For the text-containing cell, return its midpoint in [x, y] coordinate format. 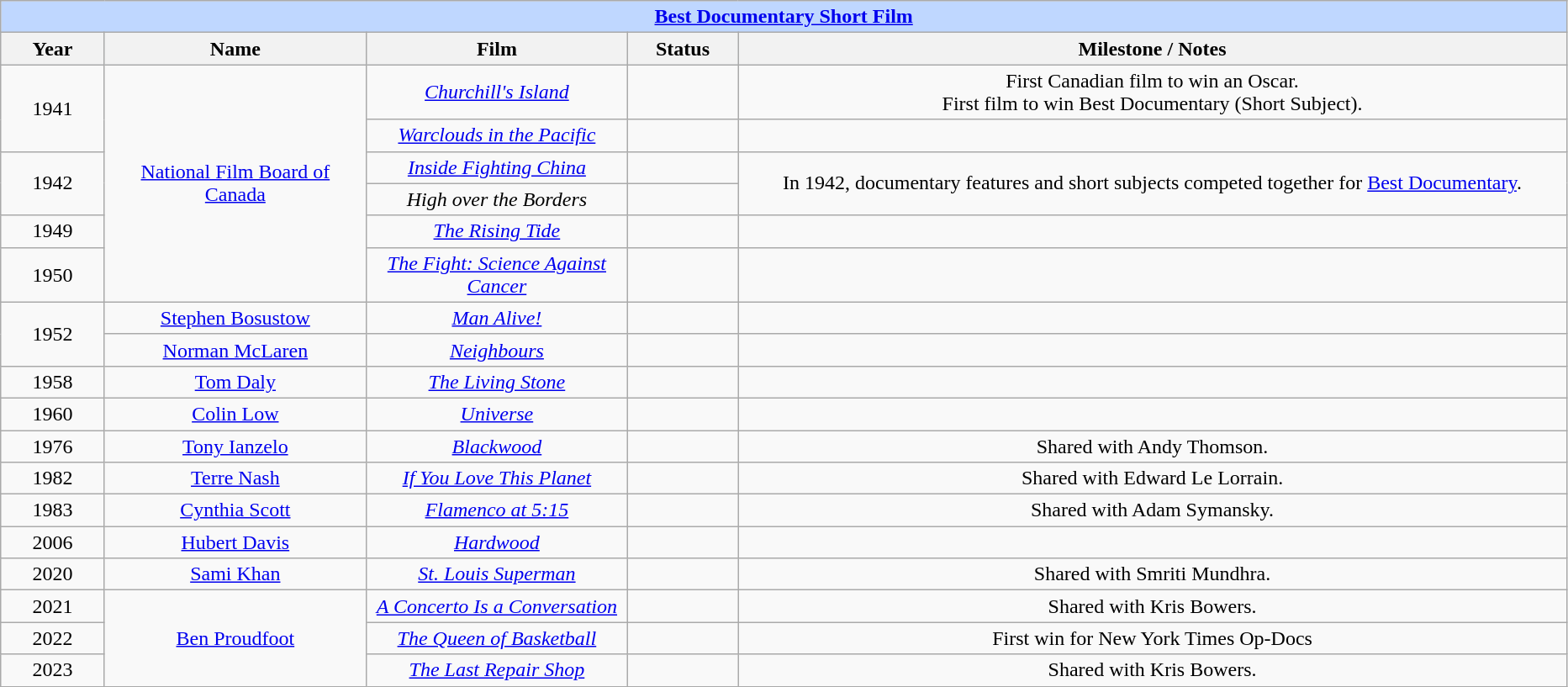
2006 [53, 542]
2020 [53, 574]
Warclouds in the Pacific [496, 135]
Milestone / Notes [1153, 49]
Man Alive! [496, 318]
2021 [53, 606]
Shared with Adam Symansky. [1153, 510]
The Queen of Basketball [496, 638]
1941 [53, 108]
Ben Proudfoot [235, 638]
In 1942, documentary features and short subjects competed together for Best Documentary. [1153, 183]
1942 [53, 183]
If You Love This Planet [496, 478]
2023 [53, 670]
2022 [53, 638]
Tony Ianzelo [235, 447]
1952 [53, 334]
The Fight: Science Against Cancer [496, 274]
A Concerto Is a Conversation [496, 606]
Cynthia Scott [235, 510]
Terre Nash [235, 478]
First win for New York Times Op-Docs [1153, 638]
Colin Low [235, 414]
1976 [53, 447]
Shared with Andy Thomson. [1153, 447]
1949 [53, 231]
Tom Daly [235, 382]
Hardwood [496, 542]
1983 [53, 510]
Neighbours [496, 350]
Hubert Davis [235, 542]
High over the Borders [496, 199]
Best Documentary Short Film [784, 17]
1960 [53, 414]
Inside Fighting China [496, 167]
Film [496, 49]
Sami Khan [235, 574]
Name [235, 49]
1958 [53, 382]
The Living Stone [496, 382]
Shared with Smriti Mundhra. [1153, 574]
Universe [496, 414]
National Film Board of Canada [235, 183]
Blackwood [496, 447]
1950 [53, 274]
Churchill's Island [496, 92]
Year [53, 49]
Stephen Bosustow [235, 318]
Shared with Edward Le Lorrain. [1153, 478]
Norman McLaren [235, 350]
The Last Repair Shop [496, 670]
First Canadian film to win an Oscar.First film to win Best Documentary (Short Subject). [1153, 92]
Flamenco at 5:15 [496, 510]
The Rising Tide [496, 231]
Status [683, 49]
1982 [53, 478]
St. Louis Superman [496, 574]
